Detect which cell encompasses the target text, then output its [X, Y] center coordinate. 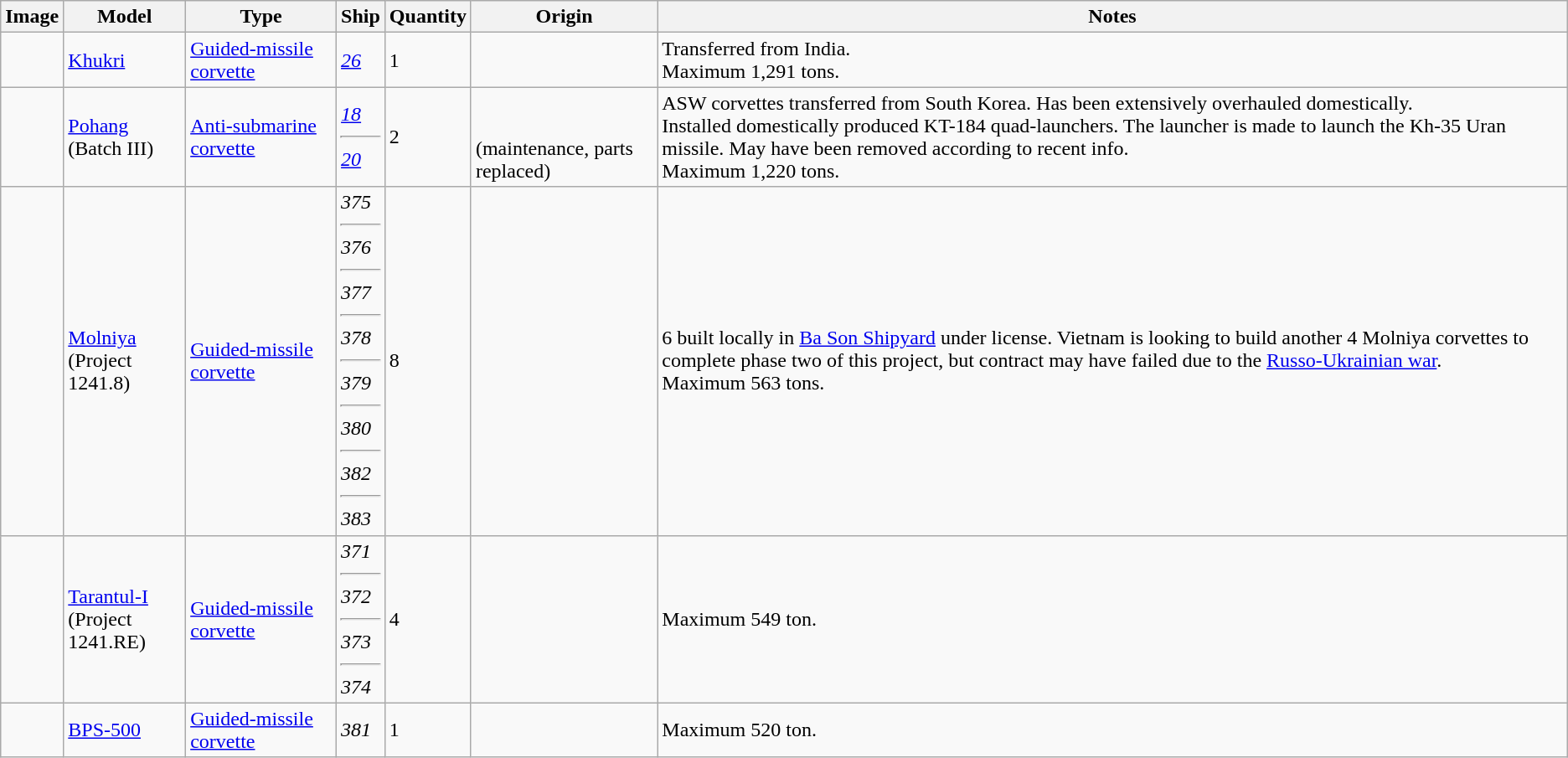
Quantity [427, 17]
Transferred from India.Maximum 1,291 tons. [1112, 60]
Ship [361, 17]
2 [427, 137]
Molniya(Project 1241.8) [125, 361]
381 [361, 730]
375376377378379380382383 [361, 361]
Notes [1112, 17]
8 [427, 361]
Pohang(Batch III) [125, 137]
Maximum 549 ton. [1112, 619]
(maintenance, parts replaced) [564, 137]
371372373374 [361, 619]
Maximum 520 ton. [1112, 730]
BPS-500 [125, 730]
4 [427, 619]
Khukri [125, 60]
Model [125, 17]
Type [261, 17]
Origin [564, 17]
1820 [361, 137]
Image [32, 17]
Anti-submarine corvette [261, 137]
Tarantul-I(Project 1241.RE) [125, 619]
26 [361, 60]
